From the cell containing the given text, extract its center point as (X, Y) coordinate. 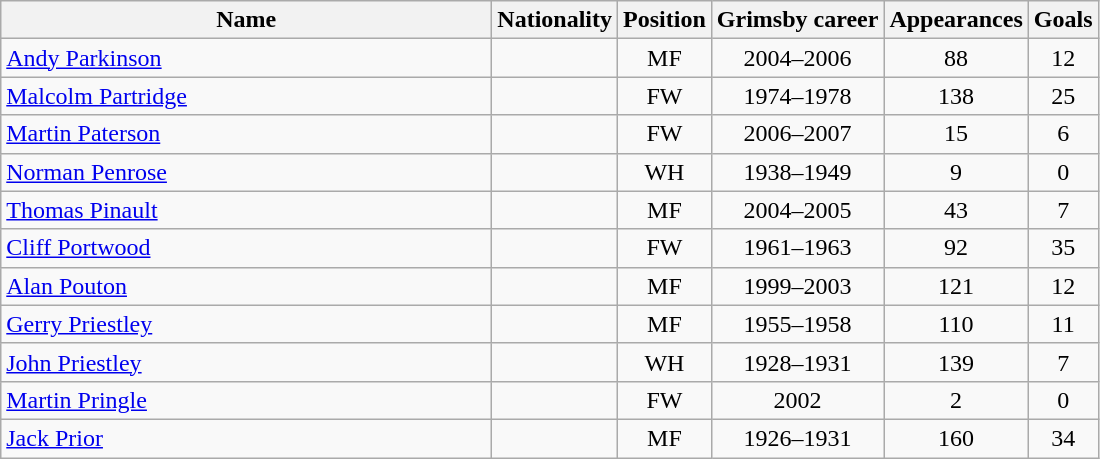
110 (956, 324)
2 (956, 400)
Gerry Priestley (246, 324)
Jack Prior (246, 438)
2004–2006 (798, 58)
Goals (1063, 20)
9 (956, 172)
34 (1063, 438)
121 (956, 286)
Martin Pringle (246, 400)
15 (956, 134)
1938–1949 (798, 172)
25 (1063, 96)
43 (956, 210)
1926–1931 (798, 438)
11 (1063, 324)
Martin Paterson (246, 134)
Position (665, 20)
1961–1963 (798, 248)
Nationality (555, 20)
2002 (798, 400)
138 (956, 96)
88 (956, 58)
160 (956, 438)
1999–2003 (798, 286)
35 (1063, 248)
Cliff Portwood (246, 248)
92 (956, 248)
Thomas Pinault (246, 210)
2004–2005 (798, 210)
6 (1063, 134)
Alan Pouton (246, 286)
1974–1978 (798, 96)
1928–1931 (798, 362)
Appearances (956, 20)
Andy Parkinson (246, 58)
2006–2007 (798, 134)
Name (246, 20)
Grimsby career (798, 20)
John Priestley (246, 362)
Norman Penrose (246, 172)
139 (956, 362)
1955–1958 (798, 324)
Malcolm Partridge (246, 96)
